Find where the given text appears and provide that cell's center as [x, y] coordinate. 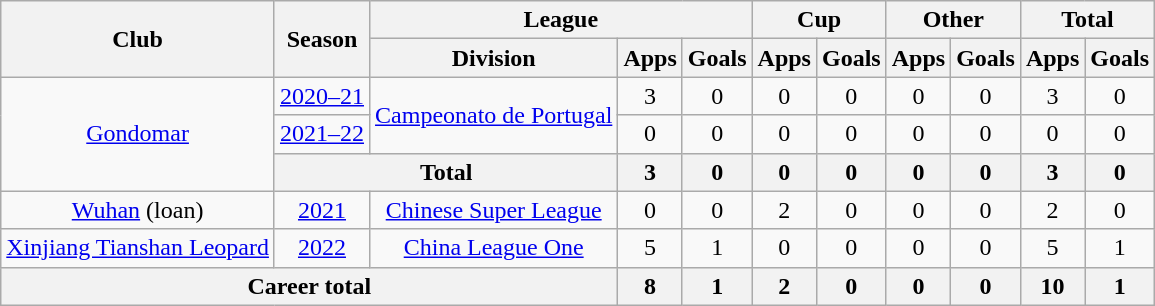
Division [494, 58]
Career total [310, 286]
Wuhan (loan) [138, 210]
Club [138, 39]
2021 [322, 210]
China League One [494, 248]
Other [953, 20]
Campeonato de Portugal [494, 115]
10 [1052, 286]
Gondomar [138, 134]
Chinese Super League [494, 210]
8 [650, 286]
Xinjiang Tianshan Leopard [138, 248]
2022 [322, 248]
2020–21 [322, 96]
Cup [819, 20]
League [562, 20]
Season [322, 39]
2021–22 [322, 134]
